Pinpoint the cell where the given text exists, returning its [X, Y] midpoint coordinate. 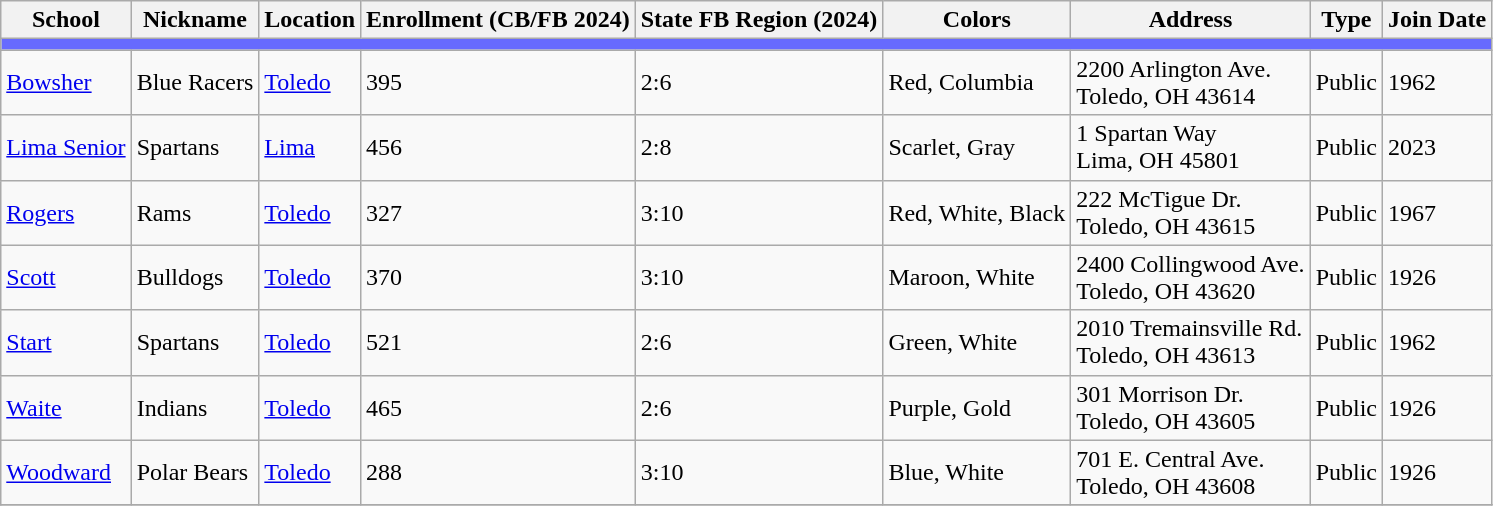
Scott [66, 278]
521 [498, 342]
2400 Collingwood Ave.Toledo, OH 43620 [1190, 278]
Nickname [195, 20]
Maroon, White [977, 278]
2010 Tremainsville Rd.Toledo, OH 43613 [1190, 342]
Type [1346, 20]
Red, Columbia [977, 82]
Start [66, 342]
Rogers [66, 212]
Rams [195, 212]
222 McTigue Dr.Toledo, OH 43615 [1190, 212]
Blue, White [977, 472]
Bowsher [66, 82]
Join Date [1438, 20]
Address [1190, 20]
Location [310, 20]
School [66, 20]
Waite [66, 408]
456 [498, 148]
Lima [310, 148]
2023 [1438, 148]
395 [498, 82]
301 Morrison Dr.Toledo, OH 43605 [1190, 408]
Lima Senior [66, 148]
Purple, Gold [977, 408]
465 [498, 408]
1967 [1438, 212]
Polar Bears [195, 472]
2200 Arlington Ave.Toledo, OH 43614 [1190, 82]
State FB Region (2024) [759, 20]
Blue Racers [195, 82]
2:8 [759, 148]
Woodward [66, 472]
Indians [195, 408]
288 [498, 472]
Red, White, Black [977, 212]
327 [498, 212]
Bulldogs [195, 278]
Colors [977, 20]
701 E. Central Ave.Toledo, OH 43608 [1190, 472]
Green, White [977, 342]
Enrollment (CB/FB 2024) [498, 20]
1 Spartan WayLima, OH 45801 [1190, 148]
Scarlet, Gray [977, 148]
370 [498, 278]
